Search for the cell housing the specified text and yield its (x, y) center coordinate. 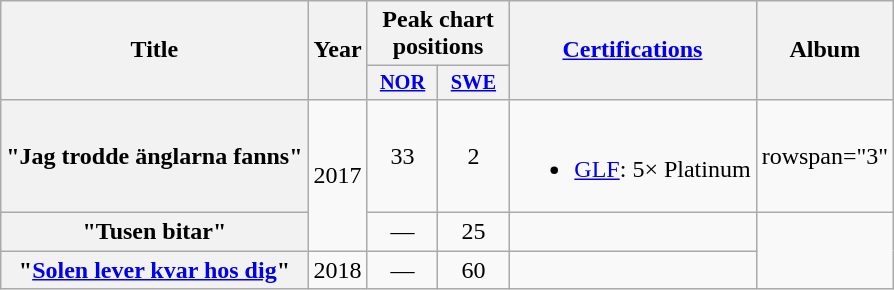
60 (474, 270)
33 (402, 156)
GLF: 5× Platinum (632, 156)
"Tusen bitar" (154, 232)
Album (825, 50)
25 (474, 232)
"Jag trodde änglarna fanns" (154, 156)
Title (154, 50)
2 (474, 156)
Certifications (632, 50)
Year (338, 50)
rowspan="3" (825, 156)
2017 (338, 174)
Peak chart positions (438, 34)
SWE (474, 83)
2018 (338, 270)
NOR (402, 83)
"Solen lever kvar hos dig" (154, 270)
